Return the [x, y] coordinate for the center point of the cell that contains the specified text.  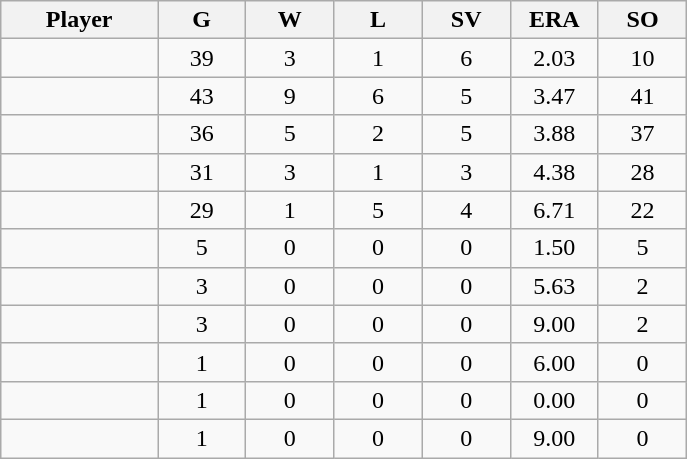
6.00 [554, 362]
SO [642, 20]
1.50 [554, 248]
3.47 [554, 96]
SV [466, 20]
10 [642, 58]
31 [202, 172]
ERA [554, 20]
37 [642, 134]
Player [80, 20]
29 [202, 210]
5.63 [554, 286]
6.71 [554, 210]
W [290, 20]
43 [202, 96]
4 [466, 210]
22 [642, 210]
0.00 [554, 400]
36 [202, 134]
G [202, 20]
3.88 [554, 134]
28 [642, 172]
41 [642, 96]
2.03 [554, 58]
39 [202, 58]
9 [290, 96]
4.38 [554, 172]
L [378, 20]
